Output the [x, y] coordinate of the center of the cell containing the given text.  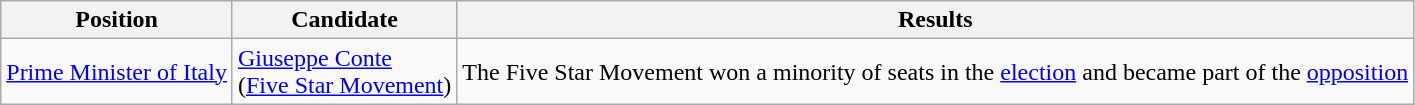
Results [936, 20]
Prime Minister of Italy [117, 72]
The Five Star Movement won a minority of seats in the election and became part of the opposition [936, 72]
Giuseppe Conte(Five Star Movement) [344, 72]
Candidate [344, 20]
Position [117, 20]
